Pinpoint the cell where the given text exists, returning its [x, y] midpoint coordinate. 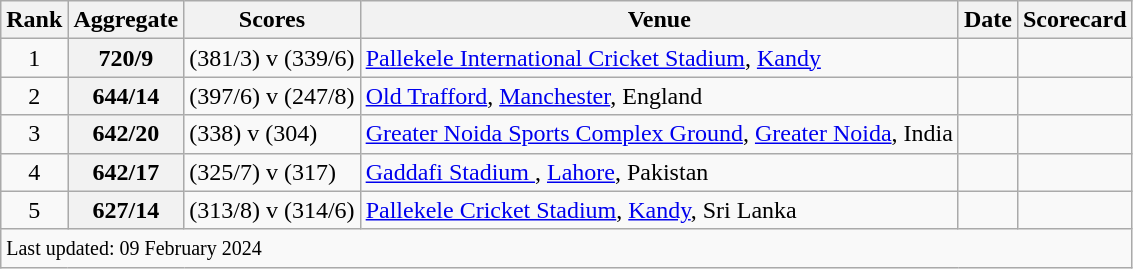
3 [34, 134]
720/9 [126, 58]
642/17 [126, 172]
Pallekele International Cricket Stadium, Kandy [659, 58]
4 [34, 172]
Last updated: 09 February 2024 [566, 248]
Venue [659, 20]
(381/3) v (339/6) [272, 58]
Aggregate [126, 20]
Rank [34, 20]
627/14 [126, 210]
Greater Noida Sports Complex Ground, Greater Noida, India [659, 134]
1 [34, 58]
(397/6) v (247/8) [272, 96]
(325/7) v (317) [272, 172]
(338) v (304) [272, 134]
(313/8) v (314/6) [272, 210]
Date [988, 20]
Scorecard [1074, 20]
5 [34, 210]
642/20 [126, 134]
Old Trafford, Manchester, England [659, 96]
2 [34, 96]
Gaddafi Stadium , Lahore, Pakistan [659, 172]
644/14 [126, 96]
Scores [272, 20]
Pallekele Cricket Stadium, Kandy, Sri Lanka [659, 210]
